Pinpoint the cell where the given text exists, returning its [X, Y] midpoint coordinate. 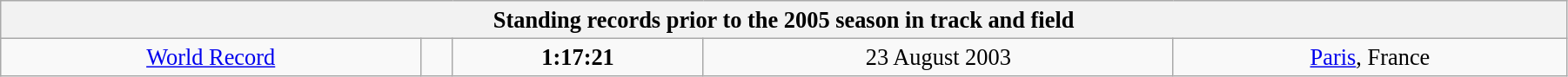
Paris, France [1370, 57]
23 August 2003 [938, 57]
1:17:21 [578, 57]
World Record [211, 57]
Standing records prior to the 2005 season in track and field [784, 19]
